Provide the (X, Y) coordinate of the cell's center where the given text is located.  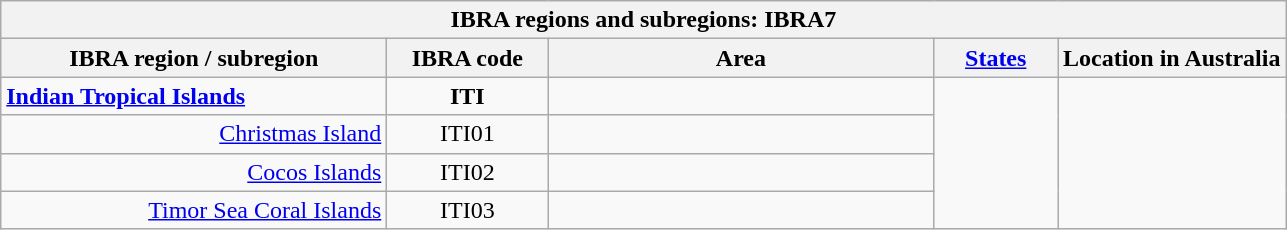
Location in Australia (1172, 58)
Timor Sea Coral Islands (194, 210)
ITI01 (468, 134)
ITI02 (468, 172)
ITI03 (468, 210)
Area (741, 58)
IBRA code (468, 58)
States (996, 58)
ITI (468, 96)
IBRA regions and subregions: IBRA7 (644, 20)
Christmas Island (194, 134)
IBRA region / subregion (194, 58)
Cocos Islands (194, 172)
Indian Tropical Islands (194, 96)
